Provide the (X, Y) coordinate of the cell's center where the given text is located.  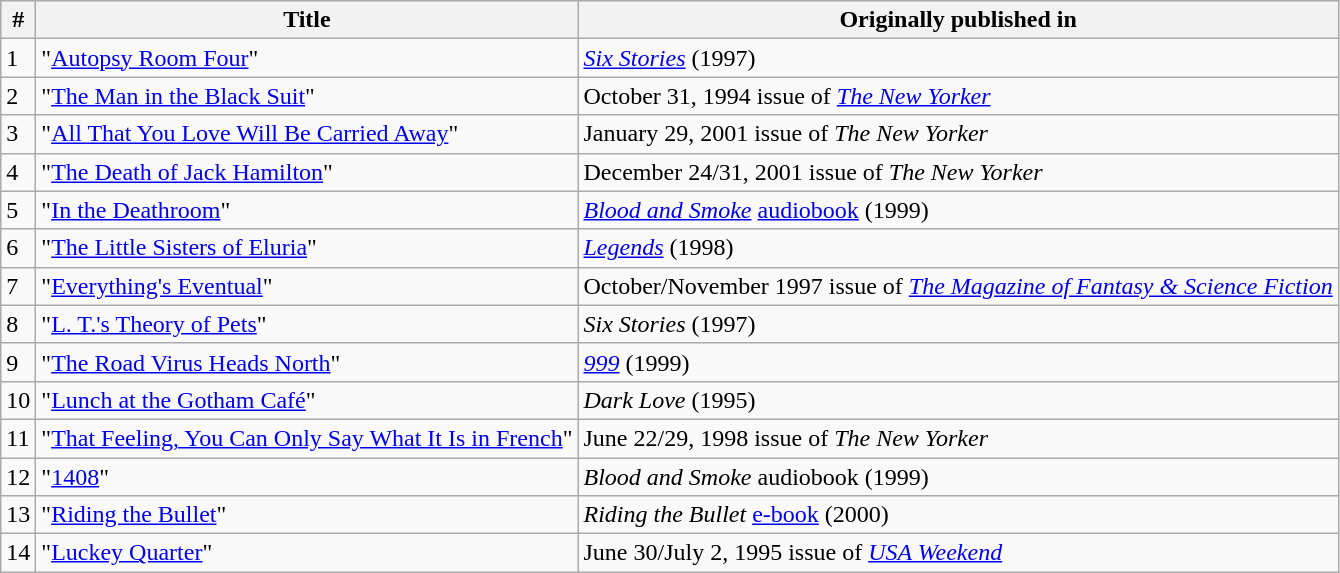
10 (18, 400)
Title (307, 20)
"The Road Virus Heads North" (307, 362)
"The Death of Jack Hamilton" (307, 172)
"L. T.'s Theory of Pets" (307, 324)
"That Feeling, You Can Only Say What It Is in French" (307, 438)
11 (18, 438)
Riding the Bullet e-book (2000) (958, 515)
999 (1999) (958, 362)
14 (18, 553)
"The Little Sisters of Eluria" (307, 248)
"Autopsy Room Four" (307, 58)
13 (18, 515)
"The Man in the Black Suit" (307, 96)
7 (18, 286)
6 (18, 248)
2 (18, 96)
"Lunch at the Gotham Café" (307, 400)
1 (18, 58)
June 30/July 2, 1995 issue of USA Weekend (958, 553)
4 (18, 172)
December 24/31, 2001 issue of The New Yorker (958, 172)
January 29, 2001 issue of The New Yorker (958, 134)
June 22/29, 1998 issue of The New Yorker (958, 438)
"Luckey Quarter" (307, 553)
"All That You Love Will Be Carried Away" (307, 134)
"Everything's Eventual" (307, 286)
5 (18, 210)
October/November 1997 issue of The Magazine of Fantasy & Science Fiction (958, 286)
9 (18, 362)
8 (18, 324)
# (18, 20)
Originally published in (958, 20)
Dark Love (1995) (958, 400)
"In the Deathroom" (307, 210)
12 (18, 477)
3 (18, 134)
"Riding the Bullet" (307, 515)
October 31, 1994 issue of The New Yorker (958, 96)
"1408" (307, 477)
Legends (1998) (958, 248)
